Detect which cell encompasses the target text, then output its [X, Y] center coordinate. 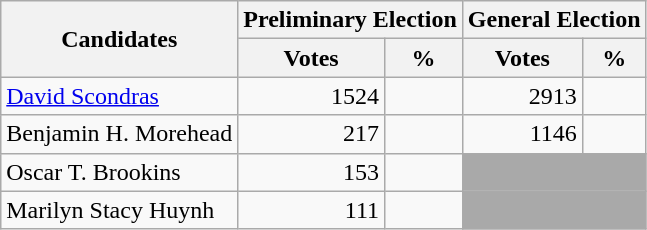
General Election [554, 20]
153 [312, 172]
217 [312, 134]
Preliminary Election [350, 20]
1524 [312, 96]
111 [312, 210]
2913 [522, 96]
Marilyn Stacy Huynh [120, 210]
1146 [522, 134]
David Scondras [120, 96]
Oscar T. Brookins [120, 172]
Candidates [120, 39]
Benjamin H. Morehead [120, 134]
